Locate the cell with the specified text and output its (X, Y) center coordinate. 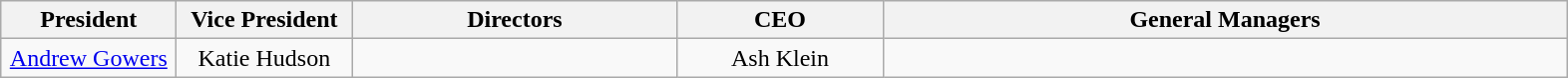
Vice President (264, 20)
Directors (515, 20)
Andrew Gowers (89, 58)
CEO (780, 20)
Ash Klein (780, 58)
General Managers (1225, 20)
President (89, 20)
Katie Hudson (264, 58)
